Search for the cell housing the specified text and yield its (x, y) center coordinate. 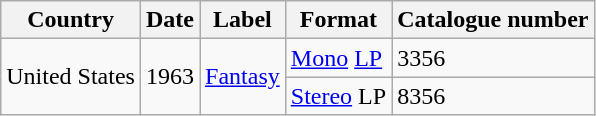
1963 (170, 77)
United States (71, 77)
Format (338, 20)
Label (243, 20)
Stereo LP (338, 96)
3356 (493, 58)
8356 (493, 96)
Fantasy (243, 77)
Date (170, 20)
Country (71, 20)
Catalogue number (493, 20)
Mono LP (338, 58)
